Pinpoint the cell where the given text exists, returning its (X, Y) midpoint coordinate. 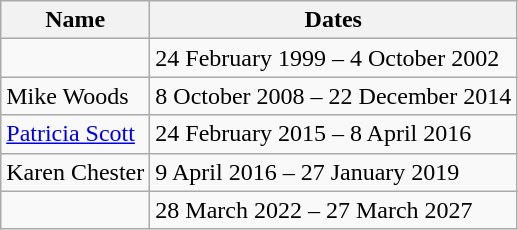
9 April 2016 – 27 January 2019 (334, 172)
Patricia Scott (76, 134)
Mike Woods (76, 96)
28 March 2022 – 27 March 2027 (334, 210)
24 February 1999 – 4 October 2002 (334, 58)
Karen Chester (76, 172)
8 October 2008 – 22 December 2014 (334, 96)
Name (76, 20)
Dates (334, 20)
24 February 2015 – 8 April 2016 (334, 134)
